Search for the cell housing the specified text and yield its [X, Y] center coordinate. 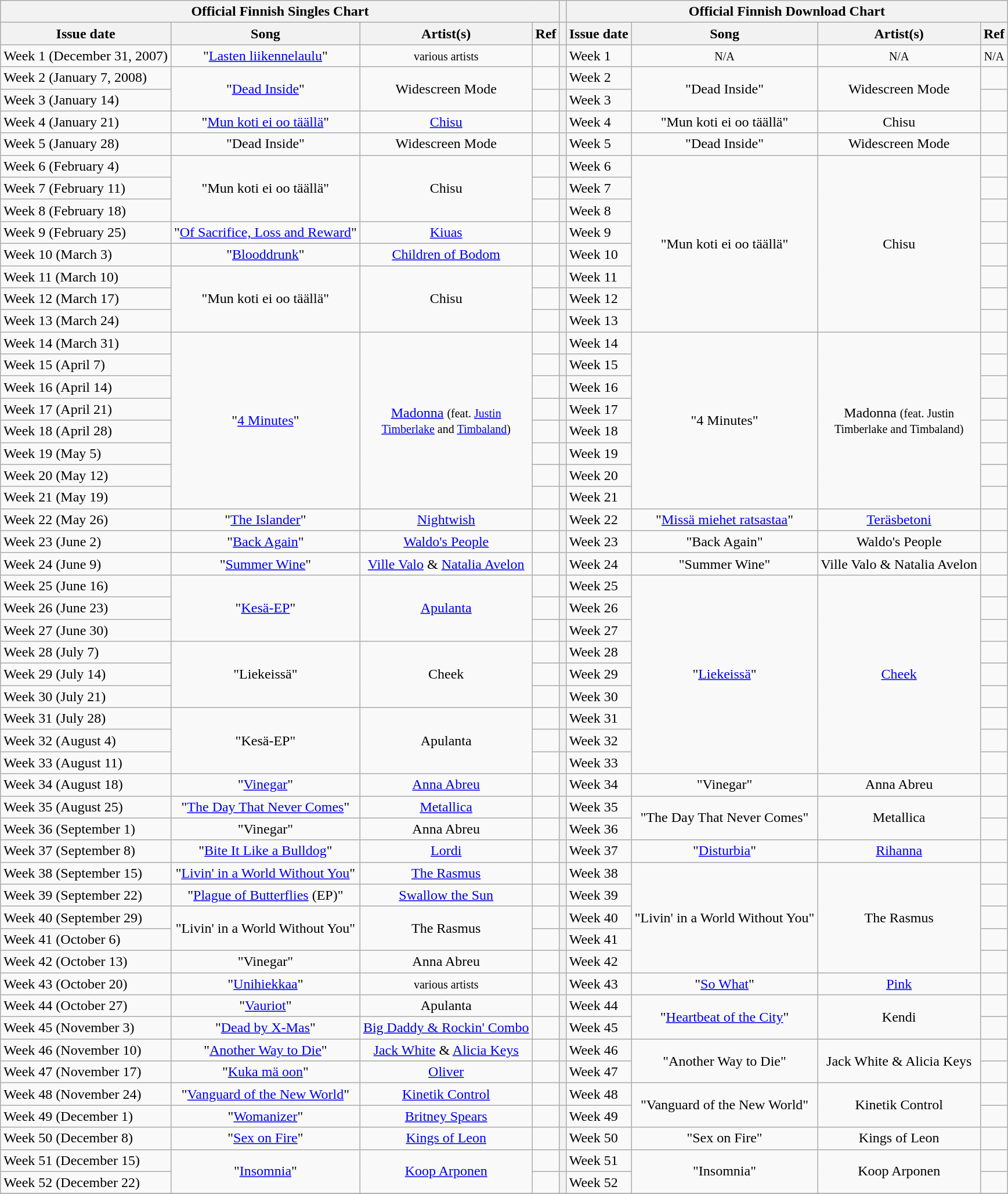
Week 20 (May 12) [86, 475]
"Plague of Butterflies (EP)" [265, 895]
"Kuka mä oon" [265, 1072]
Week 4 (January 21) [86, 122]
Week 21 [599, 497]
Week 26 [599, 608]
Week 39 [599, 895]
Week 44 (October 27) [86, 1006]
"Missä miehet ratsastaa" [724, 520]
Week 52 (December 22) [86, 1182]
"Disturbia" [724, 851]
Week 41 (October 6) [86, 939]
Week 38 [599, 873]
Week 33 [599, 763]
Week 36 [599, 829]
Pink [899, 984]
Week 48 [599, 1094]
Week 37 [599, 851]
Week 25 (June 16) [86, 586]
Oliver [446, 1072]
"The Islander" [265, 520]
Week 47 (November 17) [86, 1072]
"Lasten liikennelaulu" [265, 56]
Week 5 (January 28) [86, 144]
Week 7 [599, 188]
Week 12 [599, 299]
Week 25 [599, 586]
Week 26 (June 23) [86, 608]
Week 46 (November 10) [86, 1050]
Week 51 (December 15) [86, 1160]
"Of Sacrifice, Loss and Reward" [265, 232]
Week 28 [599, 652]
Week 50 [599, 1138]
Week 30 (July 21) [86, 697]
Week 52 [599, 1182]
Official Finnish Download Chart [787, 12]
Week 19 [599, 453]
Week 14 (March 31) [86, 343]
Week 27 [599, 630]
Week 29 (July 14) [86, 674]
Week 40 [599, 917]
Week 49 (December 1) [86, 1116]
Week 17 (April 21) [86, 409]
Week 43 (October 20) [86, 984]
Week 51 [599, 1160]
Week 48 (November 24) [86, 1094]
Week 17 [599, 409]
"Blooddrunk" [265, 254]
Week 43 [599, 984]
Week 30 [599, 697]
Week 44 [599, 1006]
Week 24 (June 9) [86, 564]
Week 22 (May 26) [86, 520]
Week 47 [599, 1072]
Week 49 [599, 1116]
"Dead by X-Mas" [265, 1028]
Week 37 (September 8) [86, 851]
Week 38 (September 15) [86, 873]
Week 27 (June 30) [86, 630]
Week 6 [599, 166]
Week 35 [599, 807]
Week 10 [599, 254]
"Bite It Like a Bulldog" [265, 851]
Week 15 (April 7) [86, 365]
Week 14 [599, 343]
Week 41 [599, 939]
Week 45 (November 3) [86, 1028]
Children of Bodom [446, 254]
Nightwish [446, 520]
Kiuas [446, 232]
Week 10 (March 3) [86, 254]
Week 33 (August 11) [86, 763]
Week 50 (December 8) [86, 1138]
Week 11 (March 10) [86, 277]
"Womanizer" [265, 1116]
Swallow the Sun [446, 895]
Official Finnish Singles Chart [280, 12]
"Heartbeat of the City" [724, 1017]
"Vauriot" [265, 1006]
Week 22 [599, 520]
Week 6 (February 4) [86, 166]
Lordi [446, 851]
"So What" [724, 984]
Week 2 [599, 78]
Week 5 [599, 144]
Week 13 [599, 321]
Week 18 [599, 431]
Week 1 (December 31, 2007) [86, 56]
Week 29 [599, 674]
Week 34 (August 18) [86, 785]
Week 24 [599, 564]
Week 4 [599, 122]
Week 42 (October 13) [86, 961]
Week 35 (August 25) [86, 807]
Week 7 (February 11) [86, 188]
Week 16 [599, 387]
Teräsbetoni [899, 520]
Week 8 (February 18) [86, 210]
Week 32 (August 4) [86, 741]
Week 20 [599, 475]
Week 2 (January 7, 2008) [86, 78]
Week 23 [599, 542]
Week 46 [599, 1050]
Week 39 (September 22) [86, 895]
Week 36 (September 1) [86, 829]
Week 40 (September 29) [86, 917]
Week 23 (June 2) [86, 542]
Week 18 (April 28) [86, 431]
Kendi [899, 1017]
Week 34 [599, 785]
Week 3 (January 14) [86, 100]
Week 19 (May 5) [86, 453]
Week 16 (April 14) [86, 387]
Week 28 (July 7) [86, 652]
Week 12 (March 17) [86, 299]
Week 45 [599, 1028]
Week 3 [599, 100]
Rihanna [899, 851]
Week 9 (February 25) [86, 232]
Week 21 (May 19) [86, 497]
Britney Spears [446, 1116]
Week 31 (July 28) [86, 719]
Week 13 (March 24) [86, 321]
Big Daddy & Rockin' Combo [446, 1028]
Week 1 [599, 56]
Week 15 [599, 365]
Week 32 [599, 741]
Week 9 [599, 232]
"Unihiekkaa" [265, 984]
Week 42 [599, 961]
Week 11 [599, 277]
Week 8 [599, 210]
Week 31 [599, 719]
